Capture the cell that displays the provided text and extract its [x, y] central coordinate. 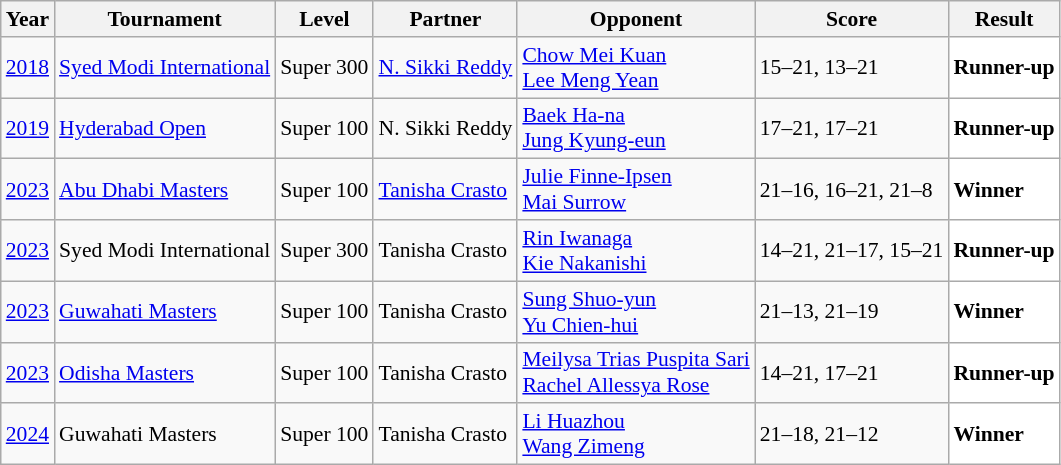
21–13, 21–19 [852, 312]
Level [324, 19]
Partner [445, 19]
Tournament [164, 19]
17–21, 17–21 [852, 128]
Abu Dhabi Masters [164, 190]
Li Huazhou Wang Zimeng [636, 434]
Julie Finne-Ipsen Mai Surrow [636, 190]
21–18, 21–12 [852, 434]
Result [1004, 19]
Score [852, 19]
Chow Mei Kuan Lee Meng Yean [636, 68]
21–16, 16–21, 21–8 [852, 190]
2019 [28, 128]
14–21, 21–17, 15–21 [852, 250]
Baek Ha-na Jung Kyung-eun [636, 128]
2018 [28, 68]
Odisha Masters [164, 372]
14–21, 17–21 [852, 372]
15–21, 13–21 [852, 68]
Rin Iwanaga Kie Nakanishi [636, 250]
Year [28, 19]
Opponent [636, 19]
Sung Shuo-yun Yu Chien-hui [636, 312]
2024 [28, 434]
Hyderabad Open [164, 128]
Meilysa Trias Puspita Sari Rachel Allessya Rose [636, 372]
